Return (x, y) of the center of cell containing provided text 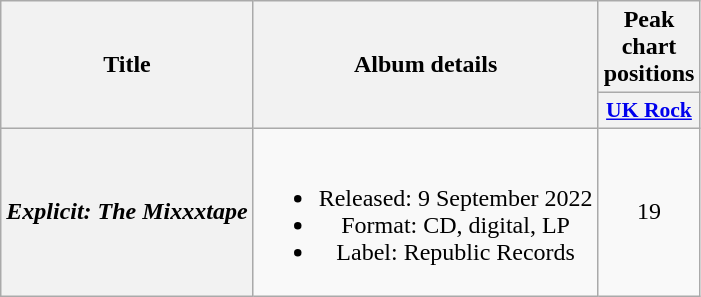
Title (127, 65)
Peak chartpositions (649, 47)
Album details (426, 65)
Released: 9 September 2022Format: CD, digital, LPLabel: Republic Records (426, 212)
19 (649, 212)
Explicit: The Mixxxtape (127, 212)
UK Rock (649, 111)
